Determine the (X, Y) coordinate at the center of the cell enclosing the given text.  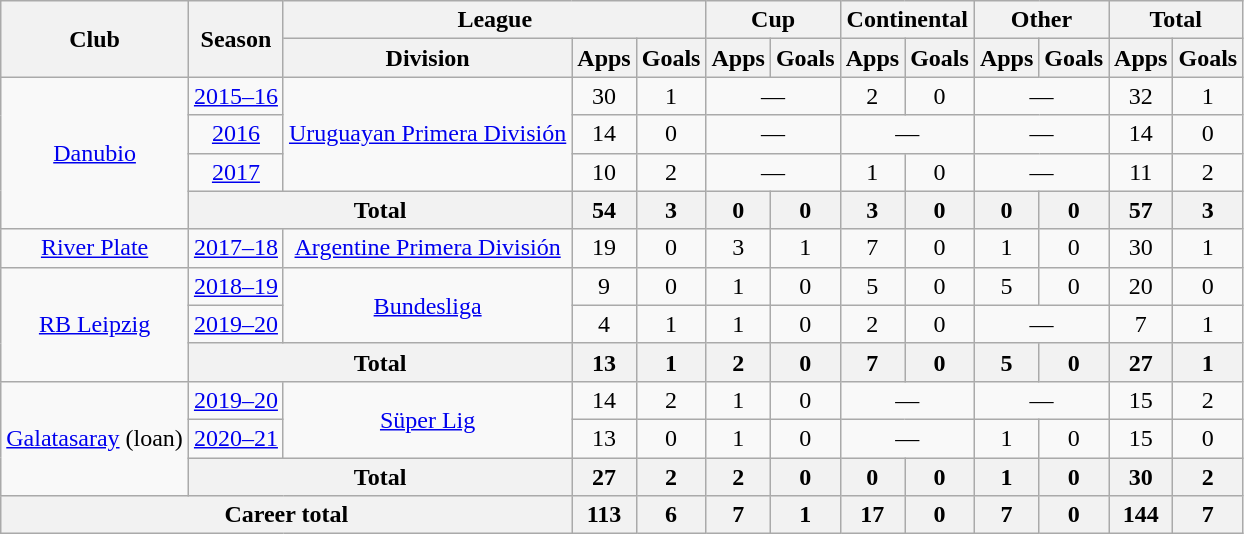
4 (604, 324)
Club (95, 39)
League (494, 20)
2017 (236, 172)
9 (604, 286)
2018–19 (236, 286)
Süper Lig (427, 419)
Cup (773, 20)
32 (1141, 96)
Galatasaray (loan) (95, 438)
2020–21 (236, 438)
6 (671, 515)
57 (1141, 210)
20 (1141, 286)
Uruguayan Primera División (427, 134)
2016 (236, 134)
Continental (907, 20)
Career total (286, 515)
11 (1141, 172)
144 (1141, 515)
2015–16 (236, 96)
Division (427, 58)
113 (604, 515)
Danubio (95, 153)
19 (604, 248)
RB Leipzig (95, 324)
Other (1041, 20)
Bundesliga (427, 305)
Argentine Primera División (427, 248)
River Plate (95, 248)
17 (872, 515)
54 (604, 210)
2017–18 (236, 248)
10 (604, 172)
Season (236, 39)
